Pinpoint the cell where the given text exists, returning its (X, Y) midpoint coordinate. 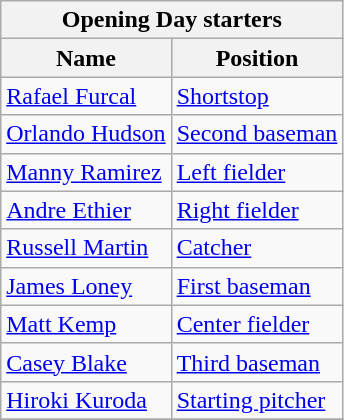
Third baseman (257, 362)
First baseman (257, 286)
Casey Blake (86, 362)
Opening Day starters (172, 20)
Second baseman (257, 134)
Center fielder (257, 324)
James Loney (86, 286)
Russell Martin (86, 248)
Hiroki Kuroda (86, 400)
Right fielder (257, 210)
Starting pitcher (257, 400)
Shortstop (257, 96)
Catcher (257, 248)
Manny Ramirez (86, 172)
Position (257, 58)
Rafael Furcal (86, 96)
Name (86, 58)
Matt Kemp (86, 324)
Left fielder (257, 172)
Orlando Hudson (86, 134)
Andre Ethier (86, 210)
